Find where the given text appears and provide that cell's center as (x, y) coordinate. 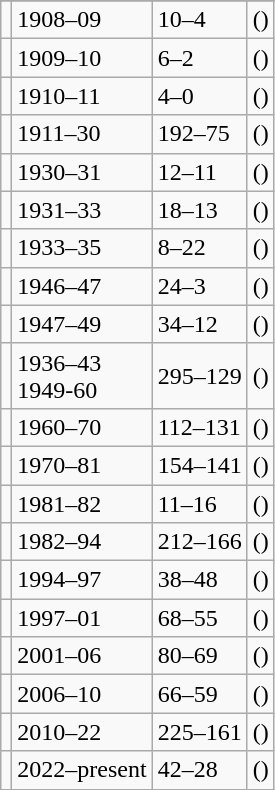
1947–49 (82, 324)
1910–11 (82, 96)
1970–81 (82, 465)
66–59 (200, 694)
1933–35 (82, 248)
1936–43 1949-60 (82, 376)
38–48 (200, 580)
34–12 (200, 324)
1994–97 (82, 580)
212–166 (200, 542)
154–141 (200, 465)
68–55 (200, 618)
10–4 (200, 20)
80–69 (200, 656)
1908–09 (82, 20)
1911–30 (82, 134)
24–3 (200, 286)
4–0 (200, 96)
1946–47 (82, 286)
1930–31 (82, 172)
8–22 (200, 248)
1931–33 (82, 210)
2022–present (82, 770)
42–28 (200, 770)
2001–06 (82, 656)
1997–01 (82, 618)
295–129 (200, 376)
1909–10 (82, 58)
6–2 (200, 58)
225–161 (200, 732)
2006–10 (82, 694)
11–16 (200, 503)
1982–94 (82, 542)
1960–70 (82, 427)
112–131 (200, 427)
12–11 (200, 172)
18–13 (200, 210)
2010–22 (82, 732)
192–75 (200, 134)
1981–82 (82, 503)
